Return (x, y) of the center of cell containing provided text 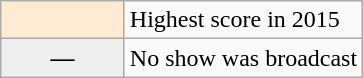
Highest score in 2015 (243, 20)
No show was broadcast (243, 58)
— (63, 58)
